Find where the given text appears and provide that cell's center as [x, y] coordinate. 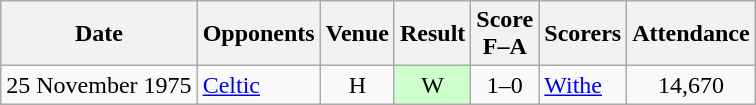
ScoreF–A [505, 34]
Withe [583, 85]
Attendance [691, 34]
W [432, 85]
Celtic [258, 85]
H [357, 85]
Opponents [258, 34]
Result [432, 34]
25 November 1975 [99, 85]
Date [99, 34]
Venue [357, 34]
Scorers [583, 34]
14,670 [691, 85]
1–0 [505, 85]
